Locate the cell with the specified text and output its (X, Y) center coordinate. 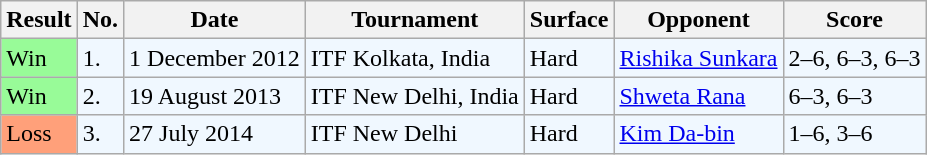
2–6, 6–3, 6–3 (854, 58)
3. (100, 134)
2. (100, 96)
19 August 2013 (215, 96)
Tournament (414, 20)
Kim Da-bin (698, 134)
Date (215, 20)
Score (854, 20)
1 December 2012 (215, 58)
ITF New Delhi, India (414, 96)
27 July 2014 (215, 134)
No. (100, 20)
Opponent (698, 20)
Surface (569, 20)
Rishika Sunkara (698, 58)
6–3, 6–3 (854, 96)
1–6, 3–6 (854, 134)
ITF Kolkata, India (414, 58)
Loss (39, 134)
ITF New Delhi (414, 134)
1. (100, 58)
Shweta Rana (698, 96)
Result (39, 20)
